Detect which cell encompasses the target text, then output its (x, y) center coordinate. 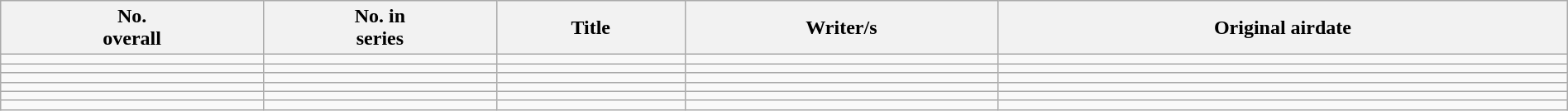
No. inseries (380, 28)
No.overall (132, 28)
Title (590, 28)
Writer/s (841, 28)
Original airdate (1284, 28)
